Provide the (x, y) coordinate of the cell's center where the given text is located.  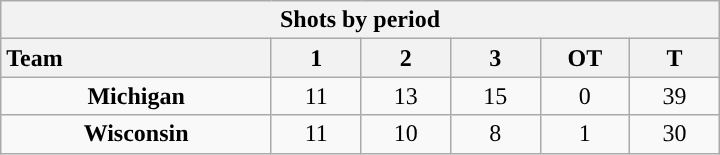
Wisconsin (136, 134)
8 (496, 134)
13 (406, 96)
10 (406, 134)
T (675, 58)
3 (496, 58)
OT (585, 58)
Shots by period (360, 20)
Michigan (136, 96)
30 (675, 134)
0 (585, 96)
2 (406, 58)
39 (675, 96)
15 (496, 96)
Team (136, 58)
